Find where the given text appears and provide that cell's center as [X, Y] coordinate. 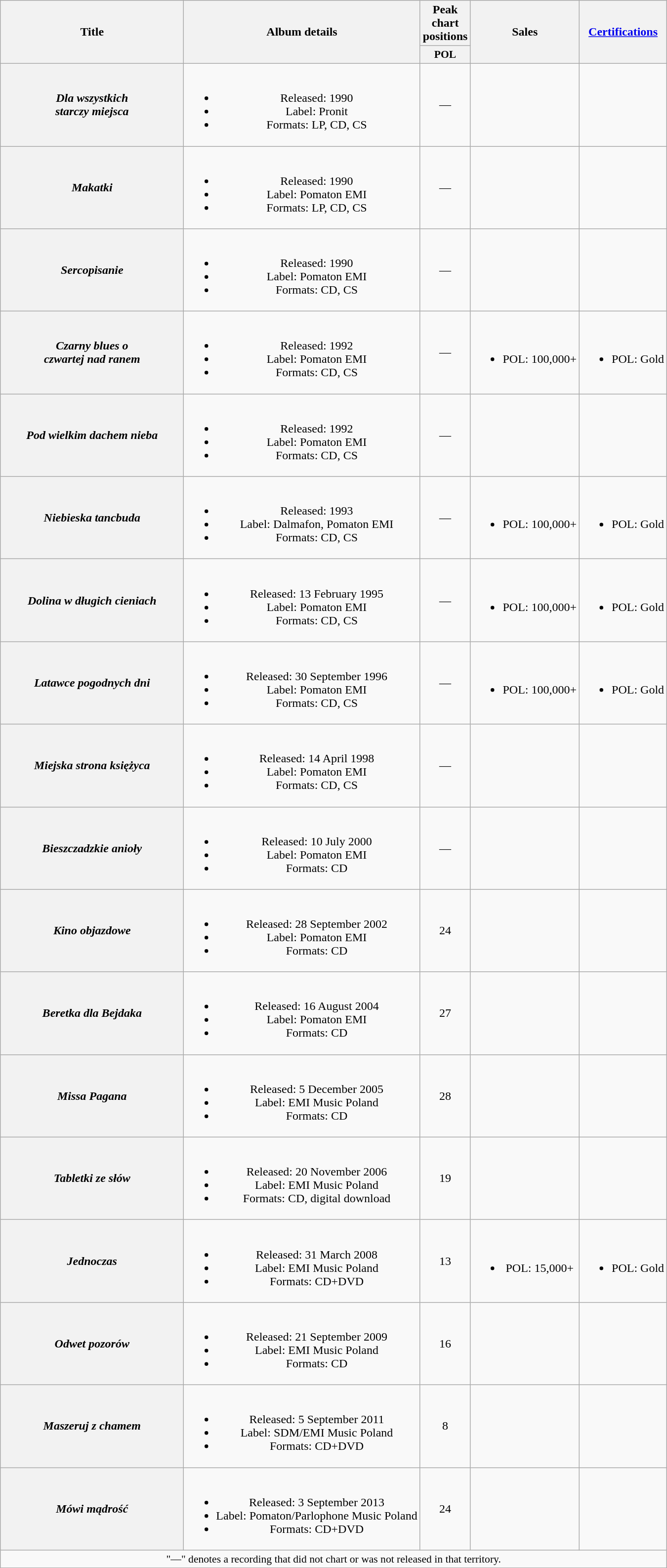
Released: 1990Label: PronitFormats: LP, CD, CS [302, 105]
Released: 28 September 2002Label: Pomaton EMIFormats: CD [302, 930]
Missa Pagana [92, 1095]
28 [445, 1095]
Released: 31 March 2008Label: EMI Music PolandFormats: CD+DVD [302, 1261]
Sales [525, 32]
POL [445, 55]
Released: 1993Label: Dalmafon, Pomaton EMIFormats: CD, CS [302, 518]
Dolina w długich cieniach [92, 600]
Tabletki ze słów [92, 1178]
Sercopisanie [92, 270]
Pod wielkim dachem nieba [92, 435]
Maszeruj z chamem [92, 1426]
Jednoczas [92, 1261]
Bieszczadzkie anioły [92, 848]
Released: 1990Label: Pomaton EMIFormats: LP, CD, CS [302, 188]
Title [92, 32]
16 [445, 1344]
Mówi mądrość [92, 1509]
Czarny blues oczwartej nad ranem [92, 353]
Released: 3 September 2013Label: Pomaton/Parlophone Music PolandFormats: CD+DVD [302, 1509]
Released: 21 September 2009Label: EMI Music PolandFormats: CD [302, 1344]
Released: 5 December 2005Label: EMI Music PolandFormats: CD [302, 1095]
Odwet pozorów [92, 1344]
13 [445, 1261]
Released: 16 August 2004Label: Pomaton EMIFormats: CD [302, 1013]
Miejska strona księżyca [92, 765]
Beretka dla Bejdaka [92, 1013]
Released: 10 July 2000Label: Pomaton EMIFormats: CD [302, 848]
Dla wszystkichstarczy miejsca [92, 105]
"—" denotes a recording that did not chart or was not released in that territory. [334, 1559]
Released: 14 April 1998Label: Pomaton EMIFormats: CD, CS [302, 765]
Released: 20 November 2006Label: EMI Music PolandFormats: CD, digital download [302, 1178]
Peak chart positions [445, 23]
Album details [302, 32]
Released: 30 September 1996Label: Pomaton EMIFormats: CD, CS [302, 683]
Certifications [624, 32]
Kino objazdowe [92, 930]
Released: 13 February 1995Label: Pomaton EMIFormats: CD, CS [302, 600]
27 [445, 1013]
Niebieska tancbuda [92, 518]
8 [445, 1426]
POL: 15,000+ [525, 1261]
Released: 1990Label: Pomaton EMIFormats: CD, CS [302, 270]
Released: 5 September 2011Label: SDM/EMI Music PolandFormats: CD+DVD [302, 1426]
Latawce pogodnych dni [92, 683]
Makatki [92, 188]
19 [445, 1178]
